Locate the cell with the specified text and output its (x, y) center coordinate. 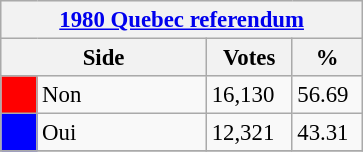
16,130 (249, 95)
43.31 (328, 133)
56.69 (328, 95)
1980 Quebec referendum (182, 20)
Oui (122, 133)
Side (104, 58)
12,321 (249, 133)
Non (122, 95)
% (328, 58)
Votes (249, 58)
